Extract the [X, Y] coordinate from the center of the cell holding the provided text.  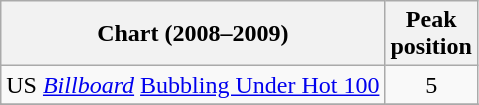
Chart (2008–2009) [193, 34]
US Billboard Bubbling Under Hot 100 [193, 85]
5 [431, 85]
Peakposition [431, 34]
